Return (x, y) of the center of cell containing provided text 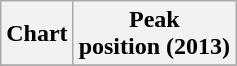
Chart (37, 34)
Peakposition (2013) (154, 34)
